Extract the [x, y] coordinate from the center of the cell holding the provided text.  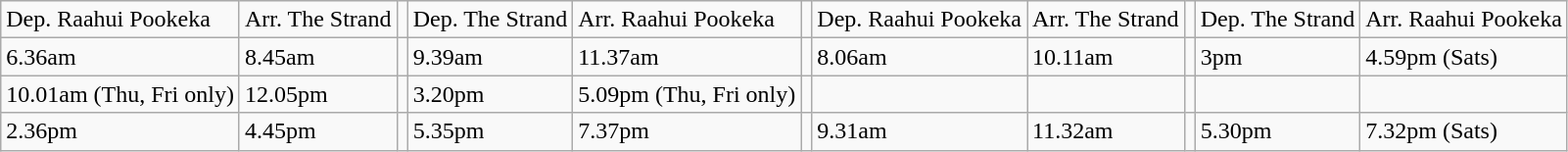
10.11am [1105, 57]
9.31am [920, 131]
11.32am [1105, 131]
5.30pm [1277, 131]
8.45am [317, 57]
9.39am [490, 57]
11.37am [688, 57]
3.20pm [490, 94]
3pm [1277, 57]
7.37pm [688, 131]
5.09pm (Thu, Fri only) [688, 94]
10.01am (Thu, Fri only) [120, 94]
5.35pm [490, 131]
2.36pm [120, 131]
12.05pm [317, 94]
6.36am [120, 57]
4.45pm [317, 131]
8.06am [920, 57]
7.32pm (Sats) [1464, 131]
4.59pm (Sats) [1464, 57]
